Find where the given text appears and provide that cell's center as (x, y) coordinate. 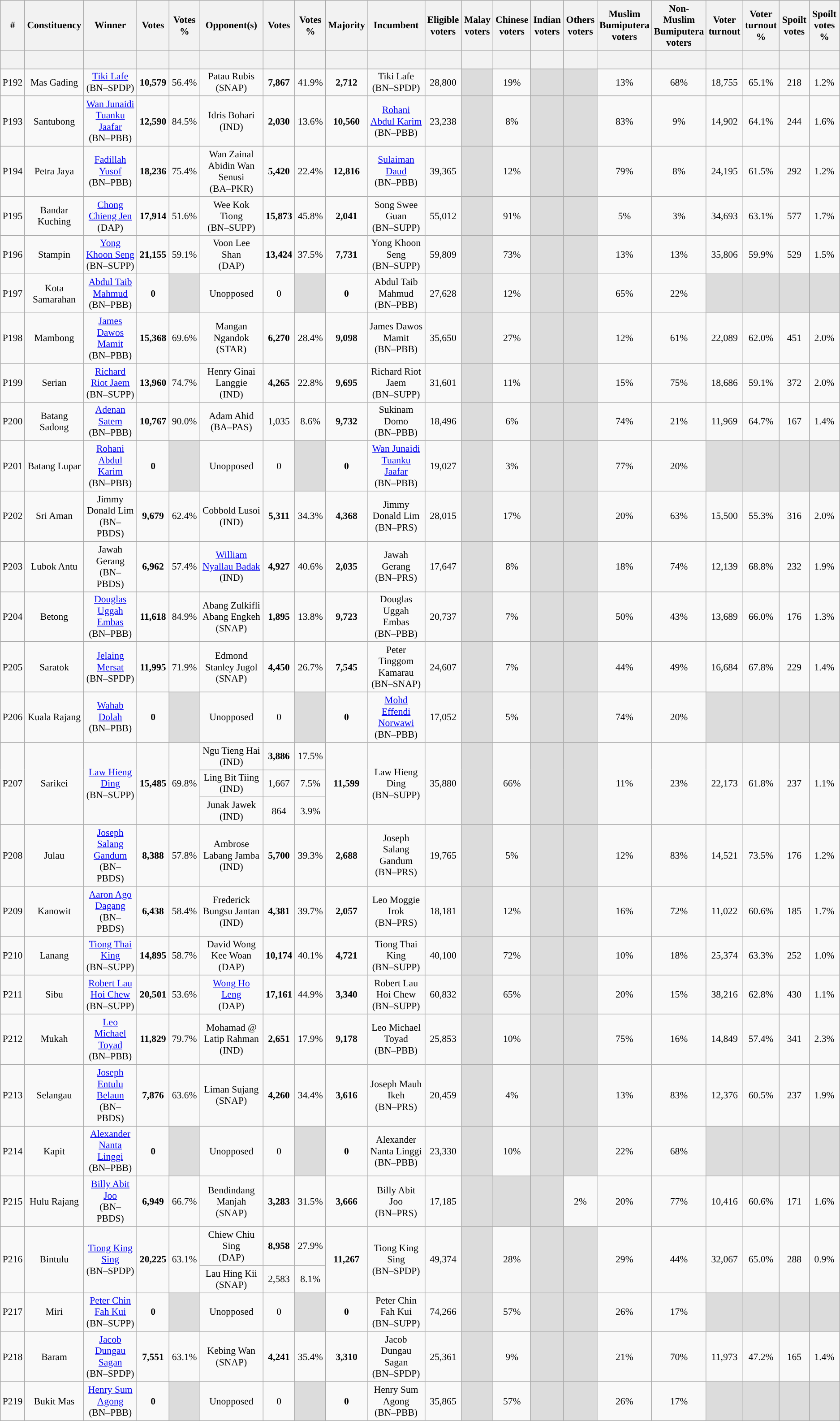
51.6% (185, 216)
1.5% (824, 255)
Billy Abit Joo(BN–PBDS) (110, 1201)
20,225 (153, 1260)
43% (679, 617)
William Nyallau Badak(IND) (231, 566)
Joseph Salang Gandum(BN–PBDS) (110, 855)
Liman Sujang(SNAP) (231, 1095)
49% (679, 667)
1,035 (279, 421)
Kuala Rajang (54, 717)
8.6% (310, 421)
90.0% (185, 421)
35,650 (443, 338)
3.9% (310, 811)
7,731 (347, 255)
2,030 (279, 121)
7,867 (279, 82)
59.9% (761, 255)
3,283 (279, 1201)
61% (679, 338)
28.4% (310, 338)
Hulu Rajang (54, 1201)
18,236 (153, 172)
11,829 (153, 1039)
218 (794, 82)
P219 (13, 1402)
P193 (13, 121)
10,416 (724, 1201)
8.1% (310, 1279)
15,873 (279, 216)
Fadillah Yusof(BN–PBB) (110, 172)
P199 (13, 383)
4,368 (347, 516)
Edmond Stanley Jugol(SNAP) (231, 667)
4,260 (279, 1095)
14,895 (153, 956)
1.3% (824, 617)
Kota Samarahan (54, 294)
73% (512, 255)
Frederick Bungsu Jantan(IND) (231, 911)
6,438 (153, 911)
2,035 (347, 566)
6,949 (153, 1201)
19,765 (443, 855)
Eligible voters (443, 26)
39,365 (443, 172)
864 (279, 811)
Wahab Dolah(BN–PBB) (110, 717)
9,695 (347, 383)
P196 (13, 255)
372 (794, 383)
8,388 (153, 855)
12,590 (153, 121)
11,969 (724, 421)
17.5% (310, 756)
Kapit (54, 1151)
Ambrose Labang Jamba(IND) (231, 855)
Batang Sadong (54, 421)
Mohd Effendi Norwawi(BN–PBB) (396, 717)
Voter turnout (724, 26)
24,195 (724, 172)
47.2% (761, 1357)
Sibu (54, 995)
P198 (13, 338)
Opponent(s) (231, 26)
7,551 (153, 1357)
62.8% (761, 995)
2,651 (279, 1039)
Mukah (54, 1039)
3,666 (347, 1201)
Sulaiman Daud(BN–PBB) (396, 172)
22.4% (310, 172)
Bendindang Manjah(SNAP) (231, 1201)
5,420 (279, 172)
Wee Kok Tiong(BN–SUPP) (231, 216)
11,267 (347, 1260)
18,181 (443, 911)
25,374 (724, 956)
13.8% (310, 617)
62.4% (185, 516)
58.7% (185, 956)
7,876 (153, 1095)
P214 (13, 1151)
Sarikei (54, 783)
Chiew Chiu Sing(DAP) (231, 1246)
288 (794, 1260)
P205 (13, 667)
P201 (13, 466)
28,800 (443, 82)
61.8% (761, 783)
55,012 (443, 216)
25,853 (443, 1039)
45.8% (310, 216)
Bukit Mas (54, 1402)
38,216 (724, 995)
13,960 (153, 383)
Stampin (54, 255)
74.7% (185, 383)
37.5% (310, 255)
27.9% (310, 1246)
Jimmy Donald Lim(BN–PRS) (396, 516)
Chinese voters (512, 26)
Mambong (54, 338)
4,381 (279, 911)
9,178 (347, 1039)
Spoilt votes % (824, 26)
13,424 (279, 255)
Winner (110, 26)
49,374 (443, 1260)
Majority (347, 26)
40.6% (310, 566)
529 (794, 255)
29% (625, 1260)
577 (794, 216)
0.9% (824, 1260)
15,368 (153, 338)
39.3% (310, 855)
Joseph Mauh Ikeh(BN–PRS) (396, 1095)
# (13, 26)
P195 (13, 216)
15,500 (724, 516)
3,340 (347, 995)
7.5% (310, 783)
Idris Bohari(IND) (231, 121)
Jawah Gerang(BN–PBDS) (110, 566)
58.4% (185, 911)
13.6% (310, 121)
10,174 (279, 956)
11,995 (153, 667)
35.4% (310, 1357)
23,238 (443, 121)
4,450 (279, 667)
Non-Muslim Bumiputera voters (679, 26)
18,755 (724, 82)
53.6% (185, 995)
Lubok Antu (54, 566)
15,485 (153, 783)
71.9% (185, 667)
19,027 (443, 466)
2,688 (347, 855)
41.9% (310, 82)
244 (794, 121)
P216 (13, 1260)
Mangan Ngandok(STAR) (231, 338)
20,501 (153, 995)
Adenan Satem(BN–PBB) (110, 421)
9,723 (347, 617)
P213 (13, 1095)
6,962 (153, 566)
252 (794, 956)
Mohamad @ Latip Rahman(IND) (231, 1039)
68.8% (761, 566)
P200 (13, 421)
14,902 (724, 121)
17,647 (443, 566)
13,689 (724, 617)
Voter turnout % (761, 26)
17,161 (279, 995)
2% (581, 1201)
P203 (13, 566)
84.5% (185, 121)
8,958 (279, 1246)
P215 (13, 1201)
Lau Hing Kii(SNAP) (231, 1279)
63.3% (761, 956)
Wong Ho Leng(DAP) (231, 995)
Miri (54, 1312)
Patau Rubis(SNAP) (231, 82)
14,521 (724, 855)
Cobbold Lusoi(IND) (231, 516)
35,880 (443, 783)
70% (679, 1357)
Ling Bit Tiing(IND) (231, 783)
4% (512, 1095)
P211 (13, 995)
Junak Jawek(IND) (231, 811)
185 (794, 911)
Joseph Salang Gandum(BN–PRS) (396, 855)
14,849 (724, 1039)
19% (512, 82)
40,100 (443, 956)
Peter Tinggom Kamarau(BN–SNAP) (396, 667)
24,607 (443, 667)
18,496 (443, 421)
66.7% (185, 1201)
64.7% (761, 421)
Saratok (54, 667)
17.9% (310, 1039)
22,089 (724, 338)
10,560 (347, 121)
18,686 (724, 383)
28,015 (443, 516)
229 (794, 667)
5,700 (279, 855)
9,098 (347, 338)
430 (794, 995)
17,914 (153, 216)
P194 (13, 172)
Wan Zainal Abidin Wan Senusi(BA–PKR) (231, 172)
4,927 (279, 566)
20,737 (443, 617)
P209 (13, 911)
Jimmy Donald Lim(BN–PBDS) (110, 516)
P212 (13, 1039)
11,618 (153, 617)
11,973 (724, 1357)
74,266 (443, 1312)
Kebing Wan(SNAP) (231, 1357)
65.1% (761, 82)
Baram (54, 1357)
316 (794, 516)
7,545 (347, 667)
39.7% (310, 911)
62.0% (761, 338)
Indian voters (547, 26)
67.8% (761, 667)
Aaron Ago Dagang(BN–PBDS) (110, 911)
Santubong (54, 121)
Leo Moggie Irok(BN–PRS) (396, 911)
Sri Aman (54, 516)
17,185 (443, 1201)
4,265 (279, 383)
91% (512, 216)
63.6% (185, 1095)
32,067 (724, 1260)
Serian (54, 383)
Others voters (581, 26)
Jelaing Mersat(BN–SPDP) (110, 667)
Constituency (54, 26)
167 (794, 421)
27% (512, 338)
11,599 (347, 783)
Henry Ginai Langgie(IND) (231, 383)
16,684 (724, 667)
6,270 (279, 338)
Spoilt votes (794, 26)
57.8% (185, 855)
35,865 (443, 1402)
23,330 (443, 1151)
10,767 (153, 421)
2,712 (347, 82)
Incumbent (396, 26)
Julau (54, 855)
73.5% (761, 855)
12,376 (724, 1095)
Batang Lupar (54, 466)
Song Swee Guan(BN–SUPP) (396, 216)
12,139 (724, 566)
P206 (13, 717)
P192 (13, 82)
69.6% (185, 338)
31.5% (310, 1201)
84.9% (185, 617)
P204 (13, 617)
79.7% (185, 1039)
292 (794, 172)
Billy Abit Joo(BN–PRS) (396, 1201)
11,022 (724, 911)
P207 (13, 783)
David Wong Kee Woan(DAP) (231, 956)
2,041 (347, 216)
4,241 (279, 1357)
P218 (13, 1357)
31,601 (443, 383)
Adam Ahid(BA–PAS) (231, 421)
3,310 (347, 1357)
79% (625, 172)
P210 (13, 956)
65.0% (761, 1260)
60,832 (443, 995)
Joseph Entulu Belaun(BN–PBDS) (110, 1095)
26.7% (310, 667)
34,693 (724, 216)
Betong (54, 617)
Petra Jaya (54, 172)
35,806 (724, 255)
5,311 (279, 516)
6% (512, 421)
Muslim Bumiputera voters (625, 26)
34.3% (310, 516)
61.5% (761, 172)
171 (794, 1201)
4,721 (347, 956)
Sukinam Domo(BN–PBB) (396, 421)
22.8% (310, 383)
Jawah Gerang(BN–PRS) (396, 566)
P208 (13, 855)
69.8% (185, 783)
40.1% (310, 956)
17,052 (443, 717)
P202 (13, 516)
Bandar Kuching (54, 216)
Mas Gading (54, 82)
10,579 (153, 82)
28% (512, 1260)
Abang Zulkifli Abang Engkeh(SNAP) (231, 617)
1,667 (279, 783)
44.9% (310, 995)
64.1% (761, 121)
2,583 (279, 1279)
Kanowit (54, 911)
Voon Lee Shan(DAP) (231, 255)
165 (794, 1357)
50% (625, 617)
20,459 (443, 1095)
60.5% (761, 1095)
232 (794, 566)
3,616 (347, 1095)
66.0% (761, 617)
25,361 (443, 1357)
63% (679, 516)
341 (794, 1039)
12,816 (347, 172)
27,628 (443, 294)
55.3% (761, 516)
21,155 (153, 255)
23% (679, 783)
66% (512, 783)
451 (794, 338)
Malay voters (478, 26)
P217 (13, 1312)
9,732 (347, 421)
59,809 (443, 255)
Ngu Tieng Hai(IND) (231, 756)
Lanang (54, 956)
3,886 (279, 756)
34.4% (310, 1095)
1,895 (279, 617)
Bintulu (54, 1260)
2,057 (347, 911)
1.0% (824, 956)
9,679 (153, 516)
2.3% (824, 1039)
Chong Chieng Jen(DAP) (110, 216)
56.4% (185, 82)
P197 (13, 294)
22,173 (724, 783)
75.4% (185, 172)
Selangau (54, 1095)
